Return [x, y] of the center of cell containing provided text 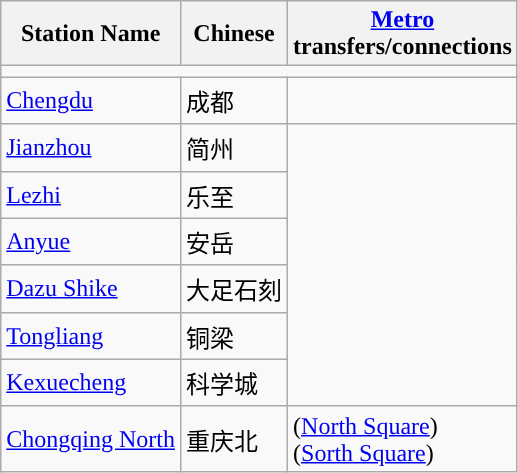
Chinese [234, 34]
Anyue [91, 242]
成都 [234, 100]
Chongqing North [91, 438]
大足石刻 [234, 288]
安岳 [234, 242]
乐至 [234, 194]
科学城 [234, 382]
Lezhi [91, 194]
Station Name [91, 34]
(North Square) (Sorth Square) [403, 438]
Kexuecheng [91, 382]
Chengdu [91, 100]
Dazu Shike [91, 288]
Jianzhou [91, 148]
重庆北 [234, 438]
Metrotransfers/connections [403, 34]
简州 [234, 148]
Tongliang [91, 336]
铜梁 [234, 336]
